Determine the (X, Y) coordinate at the center of the cell enclosing the given text.  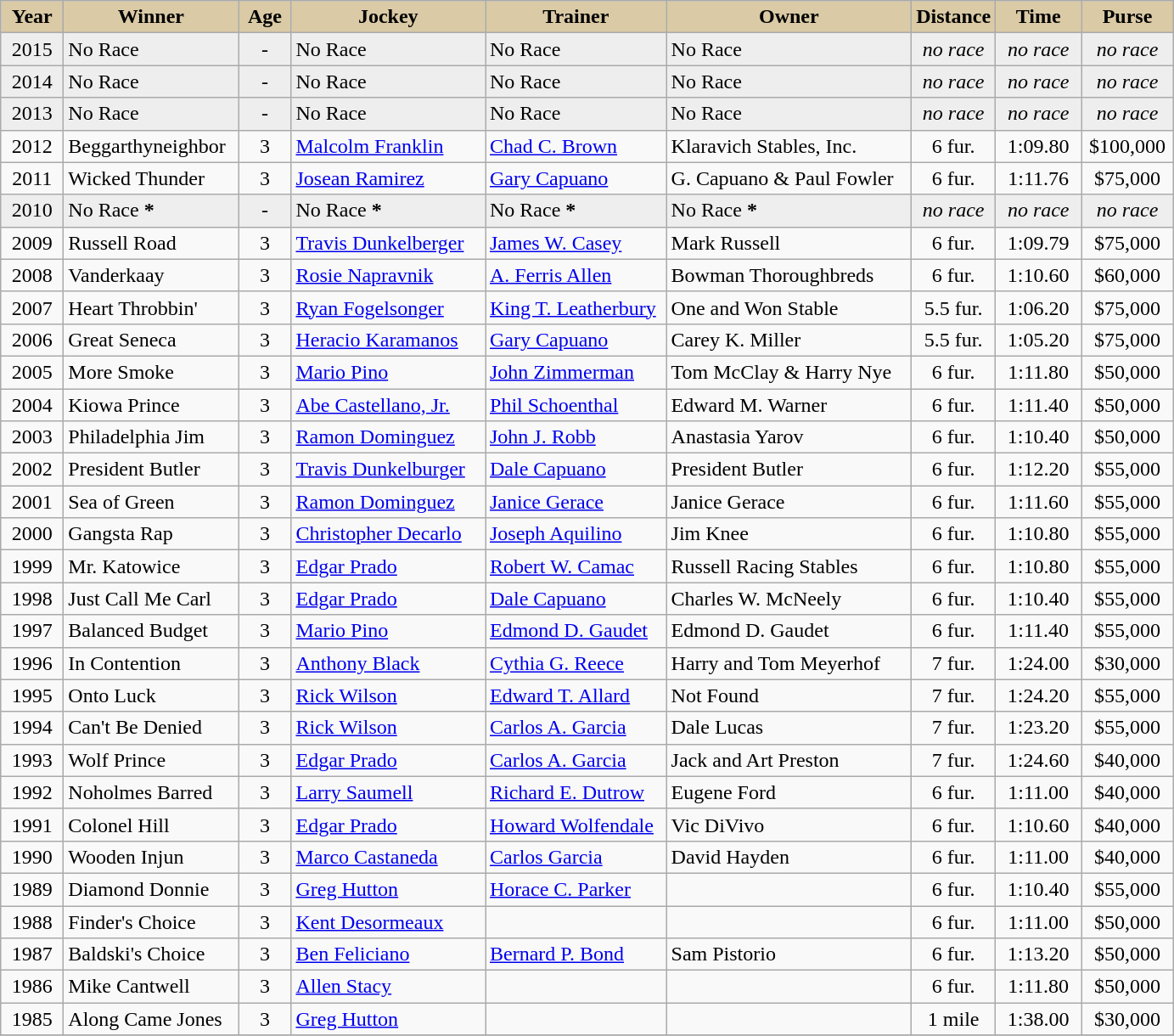
Mike Cantwell (151, 987)
Eugene Ford (789, 792)
Jockey (389, 17)
Wolf Prince (151, 760)
1:24.60 (1039, 760)
1:11.60 (1039, 502)
Great Seneca (151, 340)
2010 (32, 211)
1:11.76 (1039, 178)
A. Ferris Allen (576, 275)
1:24.20 (1039, 695)
Wooden Injun (151, 857)
Kiowa Prince (151, 405)
1990 (32, 857)
2004 (32, 405)
Year (32, 17)
James W. Casey (576, 243)
1:06.20 (1039, 307)
Heracio Karamanos (389, 340)
Along Came Jones (151, 1019)
1987 (32, 954)
1991 (32, 825)
Gangsta Rap (151, 534)
Winner (151, 17)
Joseph Aquilino (576, 534)
1:24.00 (1039, 663)
2011 (32, 178)
In Contention (151, 663)
2003 (32, 437)
Robert W. Camac (576, 566)
2013 (32, 114)
Russell Road (151, 243)
2009 (32, 243)
Wicked Thunder (151, 178)
Travis Dunkelburger (389, 470)
Richard E. Dutrow (576, 792)
Colonel Hill (151, 825)
1994 (32, 728)
1995 (32, 695)
Anastasia Yarov (789, 437)
1999 (32, 566)
2006 (32, 340)
Sam Pistorio (789, 954)
1:05.20 (1039, 340)
Carey K. Miller (789, 340)
2001 (32, 502)
Heart Throbbin' (151, 307)
Just Call Me Carl (151, 599)
2012 (32, 146)
Beggarthyneighbor (151, 146)
Philadelphia Jim (151, 437)
Finder's Choice (151, 921)
1992 (32, 792)
Rosie Napravnik (389, 275)
Can't Be Denied (151, 728)
Allen Stacy (389, 987)
2000 (32, 534)
1:23.20 (1039, 728)
Tom McClay & Harry Nye (789, 372)
Vic DiVivo (789, 825)
1986 (32, 987)
1997 (32, 631)
G. Capuano & Paul Fowler (789, 178)
2008 (32, 275)
Josean Ramirez (389, 178)
Kent Desormeaux (389, 921)
Age (265, 17)
One and Won Stable (789, 307)
Abe Castellano, Jr. (389, 405)
2007 (32, 307)
David Hayden (789, 857)
Distance (954, 17)
Ryan Fogelsonger (389, 307)
1:09.79 (1039, 243)
2015 (32, 49)
Sea of Green (151, 502)
Harry and Tom Meyerhof (789, 663)
Noholmes Barred (151, 792)
Balanced Budget (151, 631)
1 mile (954, 1019)
2002 (32, 470)
Phil Schoenthal (576, 405)
Anthony Black (389, 663)
Chad C. Brown (576, 146)
$100,000 (1127, 146)
Baldski's Choice (151, 954)
Bernard P. Bond (576, 954)
Marco Castaneda (389, 857)
Cythia G. Reece (576, 663)
Horace C. Parker (576, 889)
Mr. Katowice (151, 566)
2005 (32, 372)
$60,000 (1127, 275)
1998 (32, 599)
Russell Racing Stables (789, 566)
Christopher Decarlo (389, 534)
Diamond Donnie (151, 889)
Dale Lucas (789, 728)
King T. Leatherbury (576, 307)
Trainer (576, 17)
Howard Wolfendale (576, 825)
Charles W. McNeely (789, 599)
Bowman Thoroughbreds (789, 275)
Larry Saumell (389, 792)
1993 (32, 760)
Klaravich Stables, Inc. (789, 146)
Malcolm Franklin (389, 146)
Mark Russell (789, 243)
1:38.00 (1039, 1019)
Carlos Garcia (576, 857)
Owner (789, 17)
Edward M. Warner (789, 405)
Ben Feliciano (389, 954)
1985 (32, 1019)
1989 (32, 889)
2014 (32, 82)
Purse (1127, 17)
Onto Luck (151, 695)
John Zimmerman (576, 372)
1996 (32, 663)
Jack and Art Preston (789, 760)
1:13.20 (1039, 954)
1988 (32, 921)
Not Found (789, 695)
1:09.80 (1039, 146)
John J. Robb (576, 437)
Time (1039, 17)
More Smoke (151, 372)
1:12.20 (1039, 470)
Travis Dunkelberger (389, 243)
Vanderkaay (151, 275)
Edward T. Allard (576, 695)
Jim Knee (789, 534)
